Find where the given text appears and provide that cell's center as [x, y] coordinate. 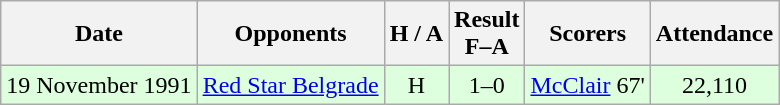
H [416, 85]
Red Star Belgrade [290, 85]
Attendance [714, 34]
Date [99, 34]
ResultF–A [487, 34]
1–0 [487, 85]
McClair 67' [588, 85]
22,110 [714, 85]
Opponents [290, 34]
H / A [416, 34]
Scorers [588, 34]
19 November 1991 [99, 85]
